For the text-containing cell, return its midpoint in [x, y] coordinate format. 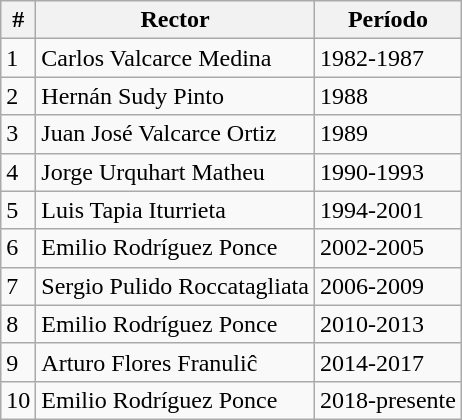
10 [18, 400]
1990-1993 [388, 172]
1989 [388, 134]
Rector [176, 20]
Arturo Flores Franuliĉ [176, 362]
7 [18, 286]
Sergio Pulido Roccatagliata [176, 286]
1982-1987 [388, 58]
Carlos Valcarce Medina [176, 58]
1994-2001 [388, 210]
Juan José Valcarce Ortiz [176, 134]
2010-2013 [388, 324]
9 [18, 362]
3 [18, 134]
2002-2005 [388, 248]
Jorge Urquhart Matheu [176, 172]
1 [18, 58]
5 [18, 210]
2018-presente [388, 400]
2014-2017 [388, 362]
1988 [388, 96]
8 [18, 324]
2006-2009 [388, 286]
Período [388, 20]
Hernán Sudy Pinto [176, 96]
Luis Tapia Iturrieta [176, 210]
2 [18, 96]
6 [18, 248]
4 [18, 172]
# [18, 20]
